Identify which cell holds the provided text, then report its (X, Y) central coordinate. 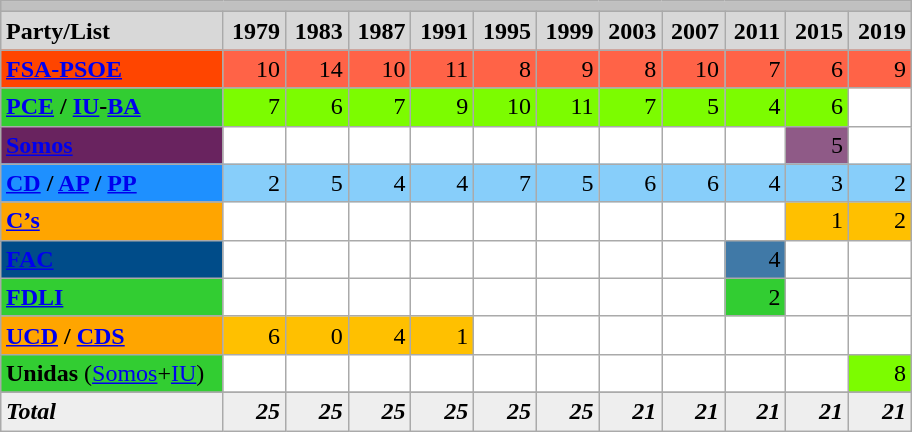
2007 (694, 31)
1979 (254, 31)
1995 (506, 31)
PCE / IU-BA (111, 107)
1999 (568, 31)
Party/List (111, 31)
2003 (630, 31)
UCD / CDS (111, 335)
1987 (380, 31)
FDLI (111, 297)
2011 (756, 31)
FAC (111, 259)
2019 (880, 31)
1983 (318, 31)
Total (111, 411)
2015 (818, 31)
1991 (442, 31)
3 (818, 183)
CD / AP / PP (111, 183)
FSA-PSOE (111, 69)
C’s (111, 221)
Somos (111, 145)
14 (318, 69)
0 (318, 335)
Unidas (Somos+IU) (111, 373)
